For the text-containing cell, return its midpoint in (x, y) coordinate format. 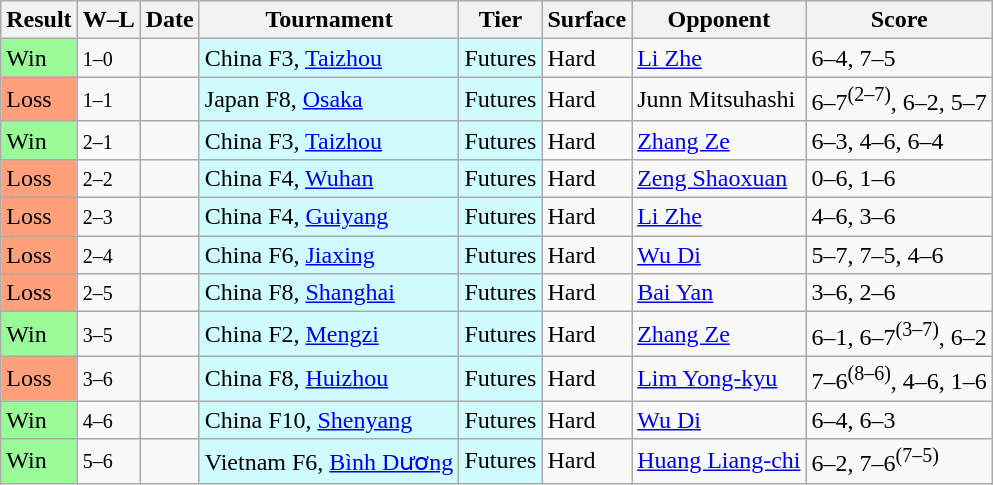
China F8, Huizhou (329, 378)
China F2, Mengzi (329, 334)
3–6, 2–6 (899, 293)
China F10, Shenyang (329, 420)
Surface (587, 20)
Tournament (329, 20)
Junn Mitsuhashi (719, 100)
Zeng Shaoxuan (719, 178)
Date (170, 20)
3–6 (108, 378)
2–5 (108, 293)
2–4 (108, 255)
5–6 (108, 462)
2–3 (108, 217)
6–2, 7–6(7–5) (899, 462)
4–6, 3–6 (899, 217)
China F8, Shanghai (329, 293)
Japan F8, Osaka (329, 100)
Tier (500, 20)
1–0 (108, 58)
6–7(2–7), 6–2, 5–7 (899, 100)
China F6, Jiaxing (329, 255)
0–6, 1–6 (899, 178)
China F4, Guiyang (329, 217)
2–1 (108, 140)
Lim Yong-kyu (719, 378)
1–1 (108, 100)
6–3, 4–6, 6–4 (899, 140)
6–4, 7–5 (899, 58)
6–1, 6–7(3–7), 6–2 (899, 334)
4–6 (108, 420)
Score (899, 20)
China F4, Wuhan (329, 178)
7–6(8–6), 4–6, 1–6 (899, 378)
Bai Yan (719, 293)
Huang Liang-chi (719, 462)
W–L (108, 20)
5–7, 7–5, 4–6 (899, 255)
Vietnam F6, Bình Dương (329, 462)
2–2 (108, 178)
Result (39, 20)
3–5 (108, 334)
6–4, 6–3 (899, 420)
Opponent (719, 20)
